From the cell containing the given text, extract its center point as [X, Y] coordinate. 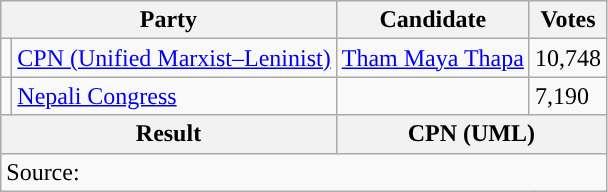
Source: [304, 172]
Tham Maya Thapa [432, 58]
Candidate [432, 20]
10,748 [568, 58]
CPN (UML) [471, 134]
CPN (Unified Marxist–Leninist) [174, 58]
7,190 [568, 96]
Party [168, 20]
Nepali Congress [174, 96]
Votes [568, 20]
Result [168, 134]
